Detect which cell encompasses the target text, then output its [x, y] center coordinate. 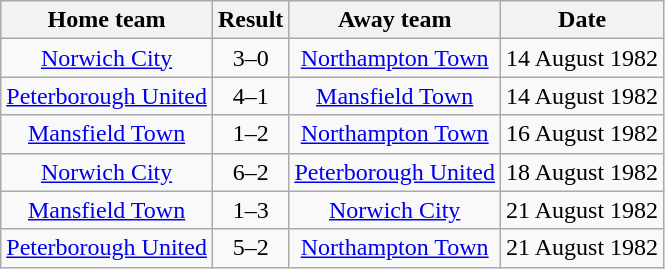
3–0 [250, 58]
18 August 1982 [582, 172]
4–1 [250, 96]
Date [582, 20]
Result [250, 20]
6–2 [250, 172]
1–2 [250, 134]
1–3 [250, 210]
16 August 1982 [582, 134]
Away team [395, 20]
Home team [107, 20]
5–2 [250, 248]
